Search for the cell housing the specified text and yield its (x, y) center coordinate. 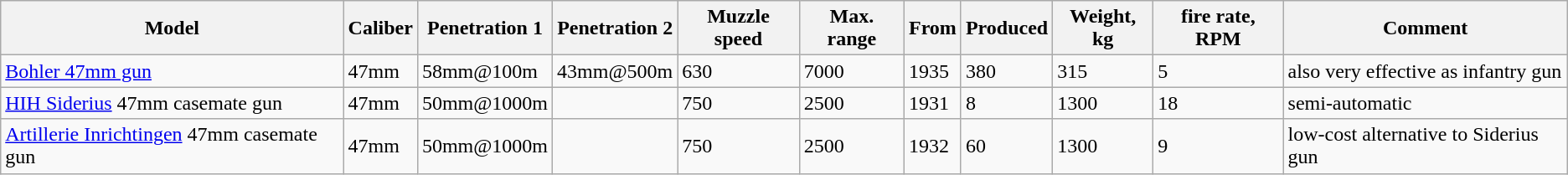
Penetration 2 (615, 28)
Muzzle speed (739, 28)
1935 (932, 71)
HIH Siderius 47mm casemate gun (173, 103)
low-cost alternative to Siderius gun (1426, 146)
58mm@100m (484, 71)
43mm@500m (615, 71)
630 (739, 71)
380 (1007, 71)
Comment (1426, 28)
Bohler 47mm gun (173, 71)
18 (1218, 103)
Max. range (851, 28)
also very effective as infantry gun (1426, 71)
Model (173, 28)
Penetration 1 (484, 28)
1931 (932, 103)
8 (1007, 103)
9 (1218, 146)
Caliber (380, 28)
315 (1103, 71)
From (932, 28)
1932 (932, 146)
Produced (1007, 28)
Weight, kg (1103, 28)
semi-automatic (1426, 103)
fire rate, RPM (1218, 28)
60 (1007, 146)
Artillerie Inrichtingen 47mm casemate gun (173, 146)
5 (1218, 71)
7000 (851, 71)
